Identify which cell holds the provided text, then report its (X, Y) central coordinate. 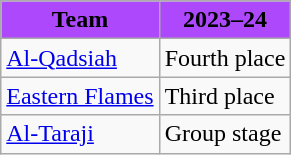
Al-Taraji (80, 134)
Third place (225, 96)
Team (80, 20)
Group stage (225, 134)
Al-Qadsiah (80, 58)
Fourth place (225, 58)
Eastern Flames (80, 96)
2023–24 (225, 20)
